For the text-containing cell, return its midpoint in [x, y] coordinate format. 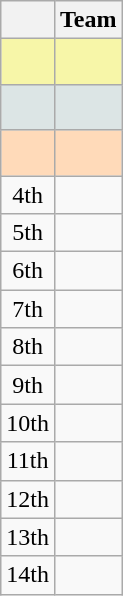
Team [88, 20]
7th [28, 309]
13th [28, 537]
10th [28, 423]
4th [28, 195]
11th [28, 461]
14th [28, 575]
5th [28, 233]
9th [28, 385]
12th [28, 499]
8th [28, 347]
6th [28, 271]
